Identify which cell holds the provided text, then report its (X, Y) central coordinate. 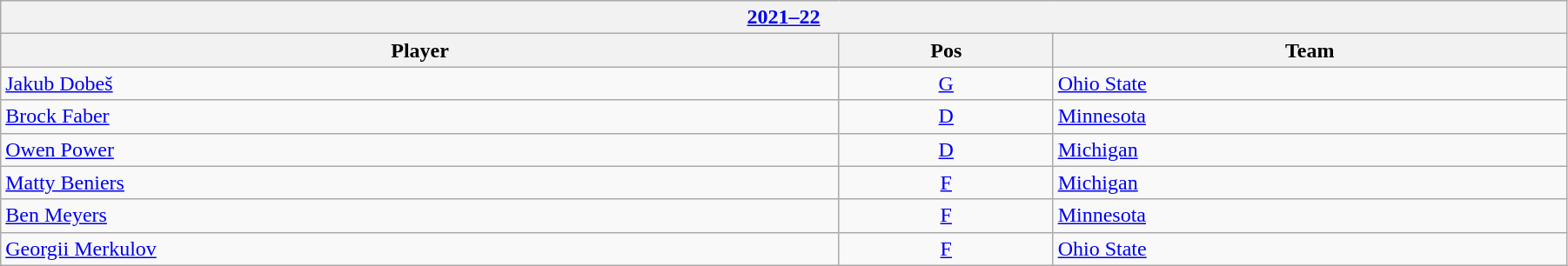
Owen Power (420, 150)
2021–22 (784, 17)
G (946, 83)
Ben Meyers (420, 216)
Pos (946, 50)
Team (1310, 50)
Georgii Merkulov (420, 249)
Matty Beniers (420, 183)
Jakub Dobeš (420, 83)
Brock Faber (420, 116)
Player (420, 50)
